Return (x, y) of the center of cell containing provided text 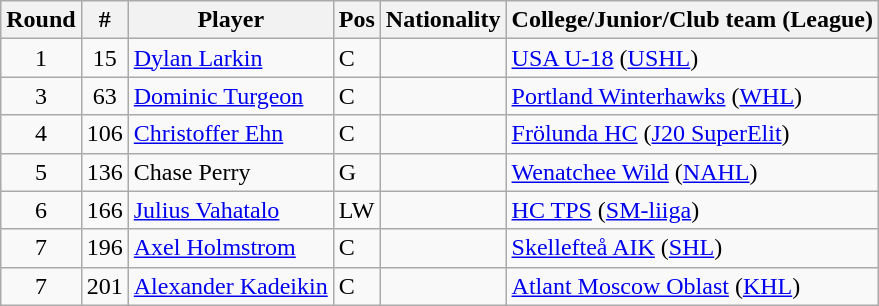
Axel Holmstrom (230, 248)
Frölunda HC (J20 SuperElit) (692, 134)
Julius Vahatalo (230, 210)
63 (104, 96)
HC TPS (SM-liiga) (692, 210)
136 (104, 172)
Dylan Larkin (230, 58)
5 (41, 172)
196 (104, 248)
G (356, 172)
Nationality (443, 20)
106 (104, 134)
15 (104, 58)
201 (104, 286)
Chase Perry (230, 172)
1 (41, 58)
Player (230, 20)
Pos (356, 20)
Skellefteå AIK (SHL) (692, 248)
Christoffer Ehn (230, 134)
Round (41, 20)
# (104, 20)
Dominic Turgeon (230, 96)
Portland Winterhawks (WHL) (692, 96)
6 (41, 210)
USA U-18 (USHL) (692, 58)
3 (41, 96)
Wenatchee Wild (NAHL) (692, 172)
4 (41, 134)
Alexander Kadeikin (230, 286)
LW (356, 210)
Atlant Moscow Oblast (KHL) (692, 286)
166 (104, 210)
College/Junior/Club team (League) (692, 20)
